Search for the cell housing the specified text and yield its [x, y] center coordinate. 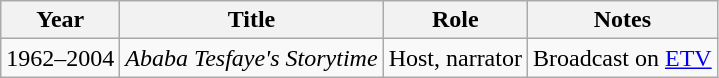
Year [60, 20]
Host, narrator [455, 58]
Notes [622, 20]
1962–2004 [60, 58]
Ababa Tesfaye's Storytime [252, 58]
Title [252, 20]
Broadcast on ETV [622, 58]
Role [455, 20]
